Detect which cell encompasses the target text, then output its (x, y) center coordinate. 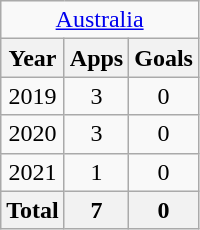
2019 (33, 96)
7 (96, 210)
Apps (96, 58)
2020 (33, 134)
2021 (33, 172)
Total (33, 210)
Year (33, 58)
Australia (100, 20)
1 (96, 172)
Goals (164, 58)
